Scan for the cell matching the given text and deliver its (X, Y) coordinate at center. 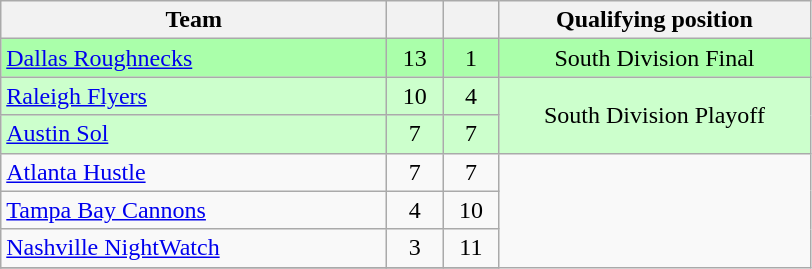
13 (415, 58)
South Division Final (654, 58)
Raleigh Flyers (194, 96)
Team (194, 20)
Tampa Bay Cannons (194, 210)
11 (471, 248)
3 (415, 248)
Atlanta Hustle (194, 172)
Qualifying position (654, 20)
1 (471, 58)
South Division Playoff (654, 115)
Nashville NightWatch (194, 248)
Dallas Roughnecks (194, 58)
Austin Sol (194, 134)
